Provide the (x, y) coordinate of the cell's center where the given text is located.  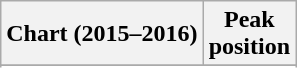
Peakposition (249, 34)
Chart (2015–2016) (102, 34)
